Extract the (x, y) coordinate from the center of the cell holding the provided text.  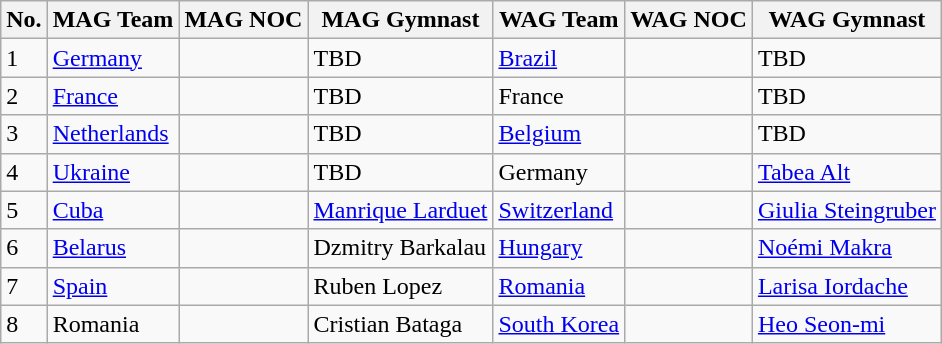
Netherlands (113, 134)
No. (24, 20)
Heo Seon-mi (846, 324)
Spain (113, 286)
Belarus (113, 248)
Tabea Alt (846, 172)
7 (24, 286)
5 (24, 210)
MAG Gymnast (400, 20)
Ruben Lopez (400, 286)
3 (24, 134)
MAG Team (113, 20)
WAG Team (559, 20)
WAG Gymnast (846, 20)
Brazil (559, 58)
Noémi Makra (846, 248)
2 (24, 96)
Hungary (559, 248)
Cristian Bataga (400, 324)
6 (24, 248)
Manrique Larduet (400, 210)
Ukraine (113, 172)
South Korea (559, 324)
Cuba (113, 210)
Giulia Steingruber (846, 210)
Dzmitry Barkalau (400, 248)
Larisa Iordache (846, 286)
8 (24, 324)
WAG NOC (689, 20)
1 (24, 58)
Belgium (559, 134)
MAG NOC (244, 20)
4 (24, 172)
Switzerland (559, 210)
